Determine the [x, y] coordinate at the center of the cell enclosing the given text.  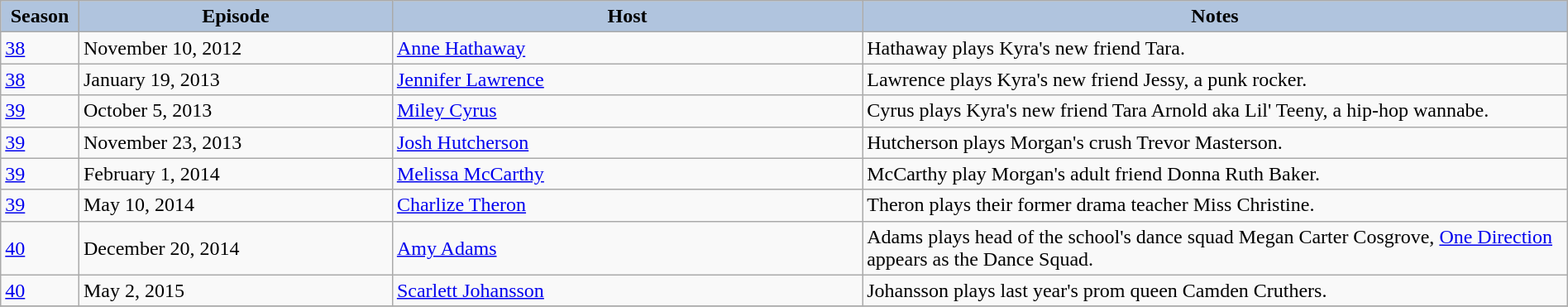
Charlize Theron [627, 205]
Episode [235, 17]
McCarthy play Morgan's adult friend Donna Ruth Baker. [1216, 174]
Amy Adams [627, 248]
Anne Hathaway [627, 48]
Host [627, 17]
May 10, 2014 [235, 205]
Melissa McCarthy [627, 174]
Hutcherson plays Morgan's crush Trevor Masterson. [1216, 142]
Theron plays their former drama teacher Miss Christine. [1216, 205]
Lawrence plays Kyra's new friend Jessy, a punk rocker. [1216, 79]
December 20, 2014 [235, 248]
Miley Cyrus [627, 111]
Season [40, 17]
November 23, 2013 [235, 142]
Notes [1216, 17]
January 19, 2013 [235, 79]
May 2, 2015 [235, 290]
Josh Hutcherson [627, 142]
October 5, 2013 [235, 111]
Hathaway plays Kyra's new friend Tara. [1216, 48]
Adams plays head of the school's dance squad Megan Carter Cosgrove, One Direction appears as the Dance Squad. [1216, 248]
Jennifer Lawrence [627, 79]
Cyrus plays Kyra's new friend Tara Arnold aka Lil' Teeny, a hip-hop wannabe. [1216, 111]
Johansson plays last year's prom queen Camden Cruthers. [1216, 290]
November 10, 2012 [235, 48]
February 1, 2014 [235, 174]
Scarlett Johansson [627, 290]
